Capture the cell that displays the provided text and extract its [x, y] central coordinate. 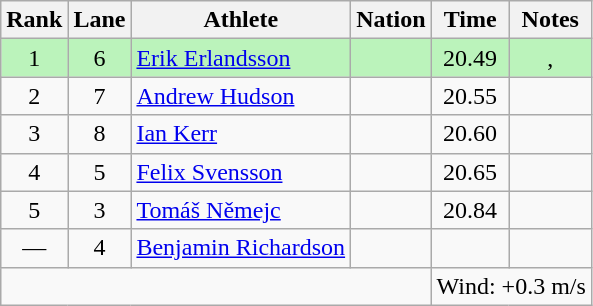
20.84 [470, 210]
Erik Erlandsson [241, 58]
Notes [550, 20]
Time [470, 20]
Nation [391, 20]
20.65 [470, 172]
8 [100, 134]
20.49 [470, 58]
Lane [100, 20]
20.60 [470, 134]
, [550, 58]
— [34, 248]
1 [34, 58]
2 [34, 96]
6 [100, 58]
Wind: +0.3 m/s [511, 286]
Andrew Hudson [241, 96]
7 [100, 96]
Benjamin Richardson [241, 248]
Rank [34, 20]
Athlete [241, 20]
20.55 [470, 96]
Tomáš Němejc [241, 210]
Felix Svensson [241, 172]
Ian Kerr [241, 134]
